Return the [X, Y] coordinate for the center point of the cell that contains the specified text.  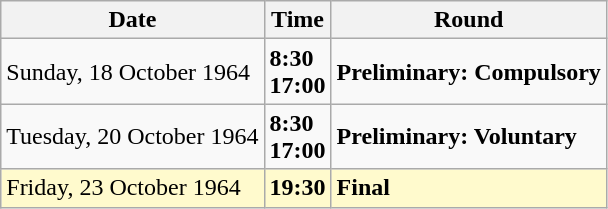
19:30 [298, 188]
Round [468, 20]
Preliminary: Compulsory [468, 72]
Sunday, 18 October 1964 [132, 72]
Time [298, 20]
Preliminary: Voluntary [468, 136]
Final [468, 188]
Tuesday, 20 October 1964 [132, 136]
Friday, 23 October 1964 [132, 188]
Date [132, 20]
